Detect which cell encompasses the target text, then output its [x, y] center coordinate. 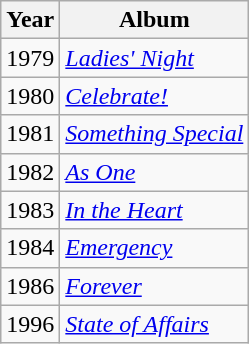
Ladies' Night [154, 58]
As One [154, 172]
1996 [30, 324]
Celebrate! [154, 96]
Album [154, 20]
Something Special [154, 134]
1979 [30, 58]
In the Heart [154, 210]
State of Affairs [154, 324]
Year [30, 20]
1983 [30, 210]
Emergency [154, 248]
Forever [154, 286]
1986 [30, 286]
1981 [30, 134]
1984 [30, 248]
1980 [30, 96]
1982 [30, 172]
